Return the (x, y) coordinate for the center point of the cell that contains the specified text.  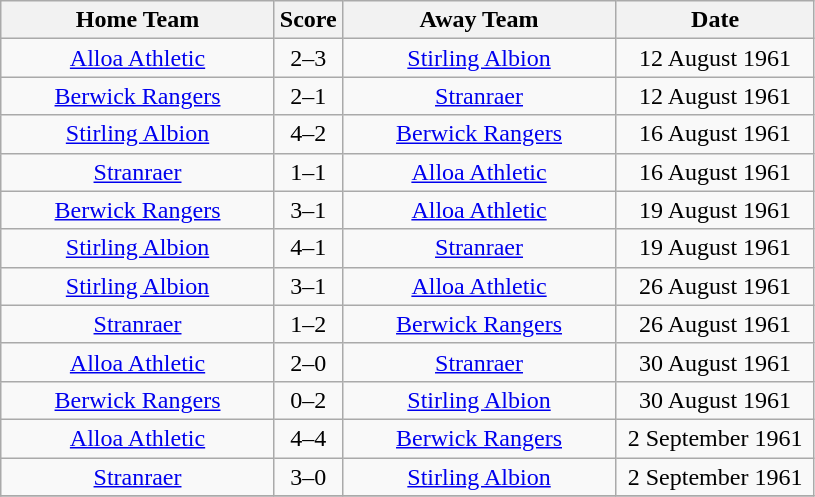
0–2 (308, 400)
Away Team (479, 20)
4–4 (308, 438)
Score (308, 20)
3–0 (308, 477)
1–1 (308, 172)
1–2 (308, 324)
2–3 (308, 58)
4–2 (308, 134)
4–1 (308, 248)
2–0 (308, 362)
Home Team (138, 20)
Date (716, 20)
2–1 (308, 96)
